Determine the [x, y] coordinate at the center of the cell enclosing the given text.  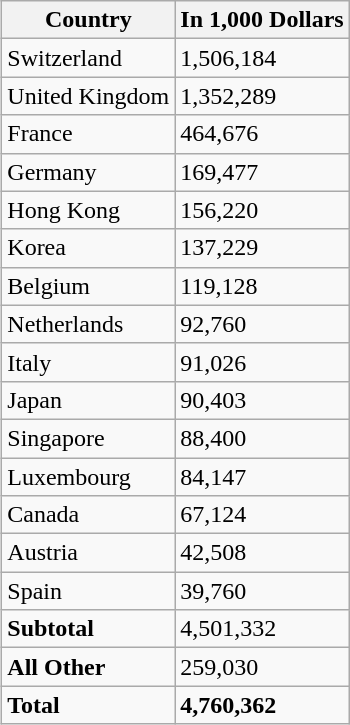
Country [88, 20]
Hong Kong [88, 210]
42,508 [262, 553]
Singapore [88, 438]
39,760 [262, 591]
Switzerland [88, 58]
137,229 [262, 248]
156,220 [262, 210]
1,352,289 [262, 96]
France [88, 134]
169,477 [262, 172]
Italy [88, 362]
Japan [88, 400]
Spain [88, 591]
90,403 [262, 400]
All Other [88, 667]
Belgium [88, 286]
1,506,184 [262, 58]
Netherlands [88, 324]
259,030 [262, 667]
Total [88, 705]
United Kingdom [88, 96]
88,400 [262, 438]
Germany [88, 172]
92,760 [262, 324]
119,128 [262, 286]
Subtotal [88, 629]
Luxembourg [88, 477]
464,676 [262, 134]
Austria [88, 553]
Korea [88, 248]
84,147 [262, 477]
67,124 [262, 515]
4,760,362 [262, 705]
Canada [88, 515]
In 1,000 Dollars [262, 20]
91,026 [262, 362]
4,501,332 [262, 629]
